For the text-containing cell, return its midpoint in (X, Y) coordinate format. 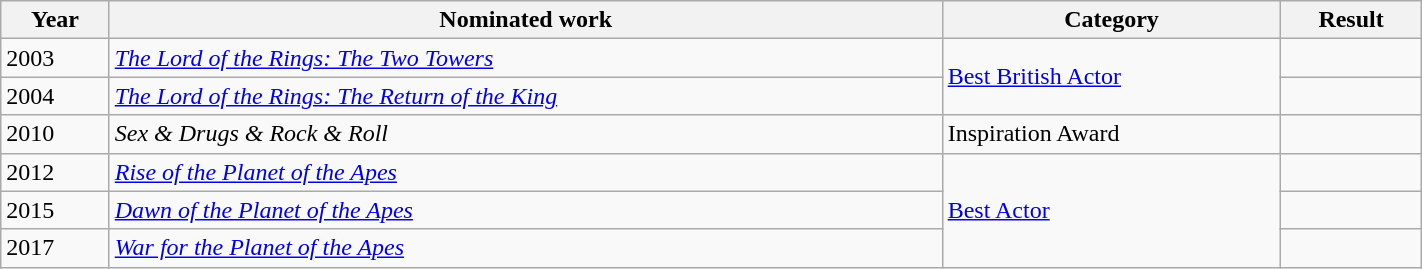
War for the Planet of the Apes (526, 248)
2012 (55, 172)
Sex & Drugs & Rock & Roll (526, 134)
Result (1351, 20)
Inspiration Award (1112, 134)
2017 (55, 248)
Dawn of the Planet of the Apes (526, 210)
Year (55, 20)
The Lord of the Rings: The Two Towers (526, 58)
2015 (55, 210)
2004 (55, 96)
2010 (55, 134)
Rise of the Planet of the Apes (526, 172)
Nominated work (526, 20)
2003 (55, 58)
Category (1112, 20)
Best British Actor (1112, 77)
Best Actor (1112, 210)
The Lord of the Rings: The Return of the King (526, 96)
